Detect which cell encompasses the target text, then output its (X, Y) center coordinate. 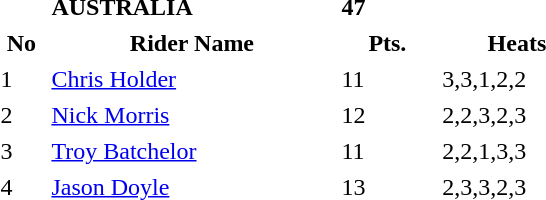
Troy Batchelor (192, 151)
Rider Name (192, 43)
Pts. (388, 43)
12 (388, 115)
Chris Holder (192, 79)
Nick Morris (192, 115)
